Search for the cell housing the specified text and yield its [X, Y] center coordinate. 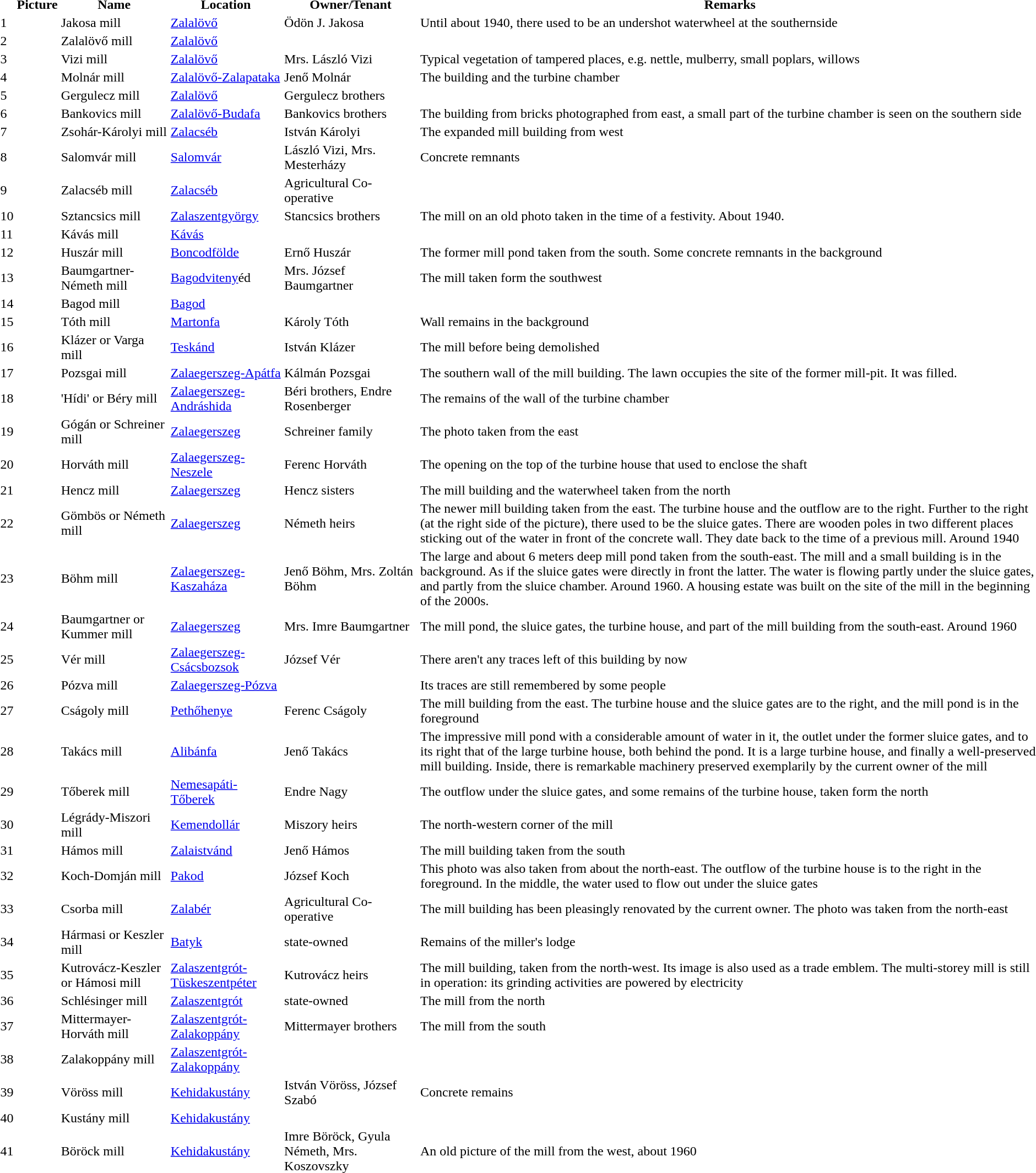
Zalalövő mill [114, 41]
Ernő Huszár [351, 252]
'Hídi' or Béry mill [114, 399]
Vizi mill [114, 59]
Huszár mill [114, 252]
Ödön J. Jakosa [351, 23]
István Klázer [351, 347]
Zsohár-Károlyi mill [114, 132]
Zalacséb mill [114, 191]
Sztancsics mill [114, 216]
Mittermayer-Horváth mill [114, 1027]
Légrády-Miszori mill [114, 825]
Zalalövő-Zalapataka [226, 77]
Salomvár mill [114, 158]
Bankovics brothers [351, 113]
Béri brothers, Endre Rosenberger [351, 399]
Kemendollár [226, 825]
Kávás [226, 234]
Bagodvitenyéd [226, 278]
Zalaszentgyörgy [226, 216]
Zalaegerszeg-Kaszaháza [226, 578]
József Vér [351, 660]
Kutrovácz-Keszler or Hámosi mill [114, 975]
Gergulecz brothers [351, 95]
Takács mill [114, 751]
Zalaistvánd [226, 850]
Pethőhenye [226, 710]
Zalaegerszeg-Neszele [226, 465]
Zalaegerszeg-Csácsbozsok [226, 660]
István Károlyi [351, 132]
Nemesapáti-Tőberek [226, 792]
István Vöröss, József Szabó [351, 1093]
Salomvár [226, 158]
Vér mill [114, 660]
Kálmán Pozsgai [351, 373]
Jenő Böhm, Mrs. Zoltán Böhm [351, 578]
Cságoly mill [114, 710]
Jakosa mill [114, 23]
Teskánd [226, 347]
Böhm mill [114, 578]
Mrs. Imre Baumgartner [351, 627]
Ferenc Horváth [351, 465]
Gömbös or Németh mill [114, 523]
Miszory heirs [351, 825]
Schlésinger mill [114, 1001]
Zalaszentgrót [226, 1001]
Hencz sisters [351, 490]
Koch-Domján mill [114, 876]
Kávás mill [114, 234]
Bagod [226, 303]
Baumgartner-Németh mill [114, 278]
Kutrovácz heirs [351, 975]
László Vizi, Mrs. Mesterházy [351, 158]
Csorba mill [114, 909]
Mrs. József Baumgartner [351, 278]
Vöröss mill [114, 1093]
Klázer or Varga mill [114, 347]
Boncodfölde [226, 252]
Zalaegerszeg-Pózva [226, 685]
Zalaegerszeg-Andráshida [226, 399]
Molnár mill [114, 77]
Pozsgai mill [114, 373]
Pózva mill [114, 685]
Kustány mill [114, 1118]
Jenő Hámos [351, 850]
Zalaszentgrót-Tüskeszentpéter [226, 975]
Zalabér [226, 909]
Gergulecz mill [114, 95]
Jenő Takács [351, 751]
Mittermayer brothers [351, 1027]
Batyk [226, 942]
Zalaegerszeg-Apátfa [226, 373]
Mrs. László Vizi [351, 59]
Tőberek mill [114, 792]
Schreiner family [351, 432]
Hámos mill [114, 850]
Gógán or Schreiner mill [114, 432]
Baumgartner or Kummer mill [114, 627]
Stancsics brothers [351, 216]
Ferenc Cságoly [351, 710]
József Koch [351, 876]
Hármasi or Keszler mill [114, 942]
Horváth mill [114, 465]
Pakod [226, 876]
Zalakoppány mill [114, 1060]
Zalalövő-Budafa [226, 113]
Németh heirs [351, 523]
Martonfa [226, 322]
Jenő Molnár [351, 77]
Tóth mill [114, 322]
Károly Tóth [351, 322]
Bankovics mill [114, 113]
Hencz mill [114, 490]
Bagod mill [114, 303]
Alibánfa [226, 751]
Endre Nagy [351, 792]
